Scan for the cell matching the given text and deliver its (x, y) coordinate at center. 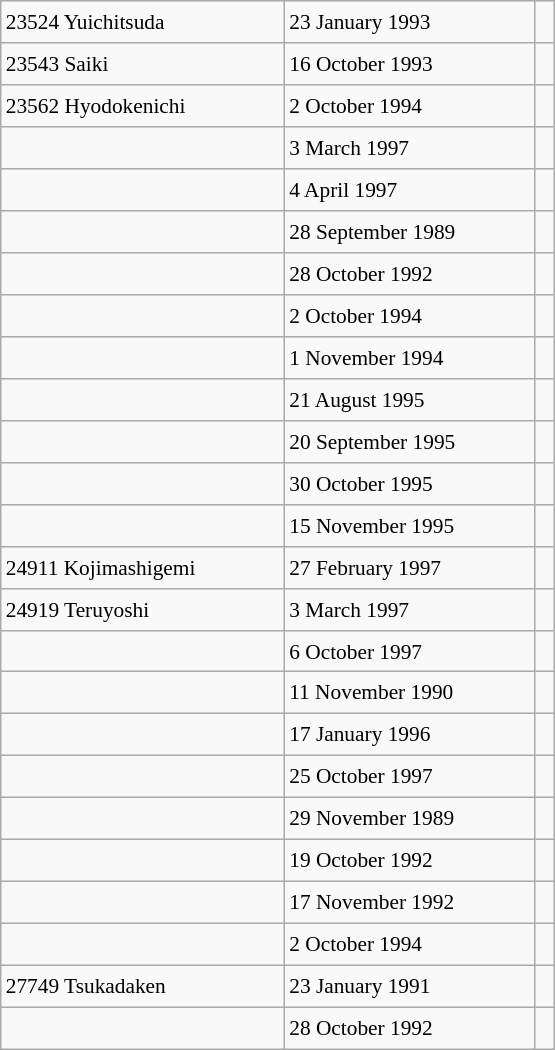
17 November 1992 (409, 903)
19 October 1992 (409, 861)
24919 Teruyoshi (142, 609)
11 November 1990 (409, 693)
24911 Kojimashigemi (142, 567)
27749 Tsukadaken (142, 986)
23562 Hyodokenichi (142, 106)
21 August 1995 (409, 399)
28 September 1989 (409, 232)
25 October 1997 (409, 777)
6 October 1997 (409, 651)
15 November 1995 (409, 525)
29 November 1989 (409, 819)
23543 Saiki (142, 64)
1 November 1994 (409, 358)
23 January 1993 (409, 22)
23 January 1991 (409, 986)
20 September 1995 (409, 441)
4 April 1997 (409, 190)
16 October 1993 (409, 64)
23524 Yuichitsuda (142, 22)
27 February 1997 (409, 567)
17 January 1996 (409, 735)
30 October 1995 (409, 483)
